Return (x, y) of the center of cell containing provided text 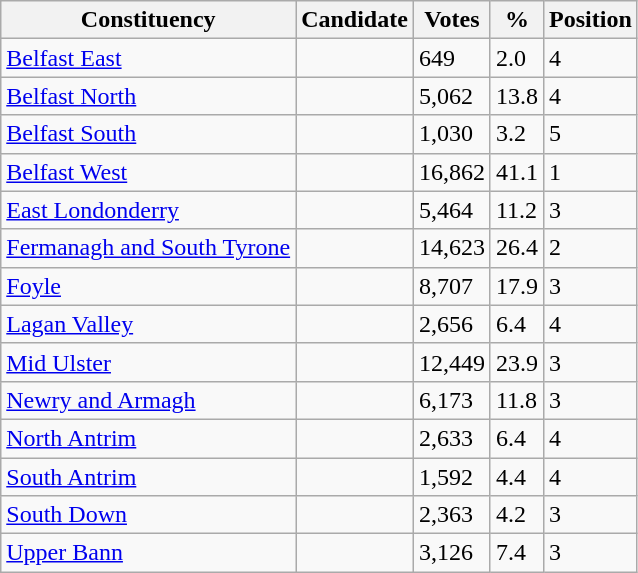
2,633 (452, 438)
12,449 (452, 362)
11.8 (516, 400)
North Antrim (148, 438)
Belfast West (148, 172)
Constituency (148, 20)
Lagan Valley (148, 324)
2.0 (516, 58)
5,464 (452, 210)
Belfast North (148, 96)
7.4 (516, 553)
3,126 (452, 553)
6,173 (452, 400)
8,707 (452, 286)
1,030 (452, 134)
% (516, 20)
South Antrim (148, 477)
Belfast South (148, 134)
41.1 (516, 172)
23.9 (516, 362)
Votes (452, 20)
5 (591, 134)
Newry and Armagh (148, 400)
2,363 (452, 515)
Position (591, 20)
14,623 (452, 248)
13.8 (516, 96)
1,592 (452, 477)
2 (591, 248)
Candidate (355, 20)
1 (591, 172)
11.2 (516, 210)
East Londonderry (148, 210)
Belfast East (148, 58)
16,862 (452, 172)
South Down (148, 515)
Fermanagh and South Tyrone (148, 248)
2,656 (452, 324)
3.2 (516, 134)
Upper Bann (148, 553)
649 (452, 58)
17.9 (516, 286)
26.4 (516, 248)
4.4 (516, 477)
Foyle (148, 286)
4.2 (516, 515)
5,062 (452, 96)
Mid Ulster (148, 362)
